Capture the cell that displays the provided text and extract its (x, y) central coordinate. 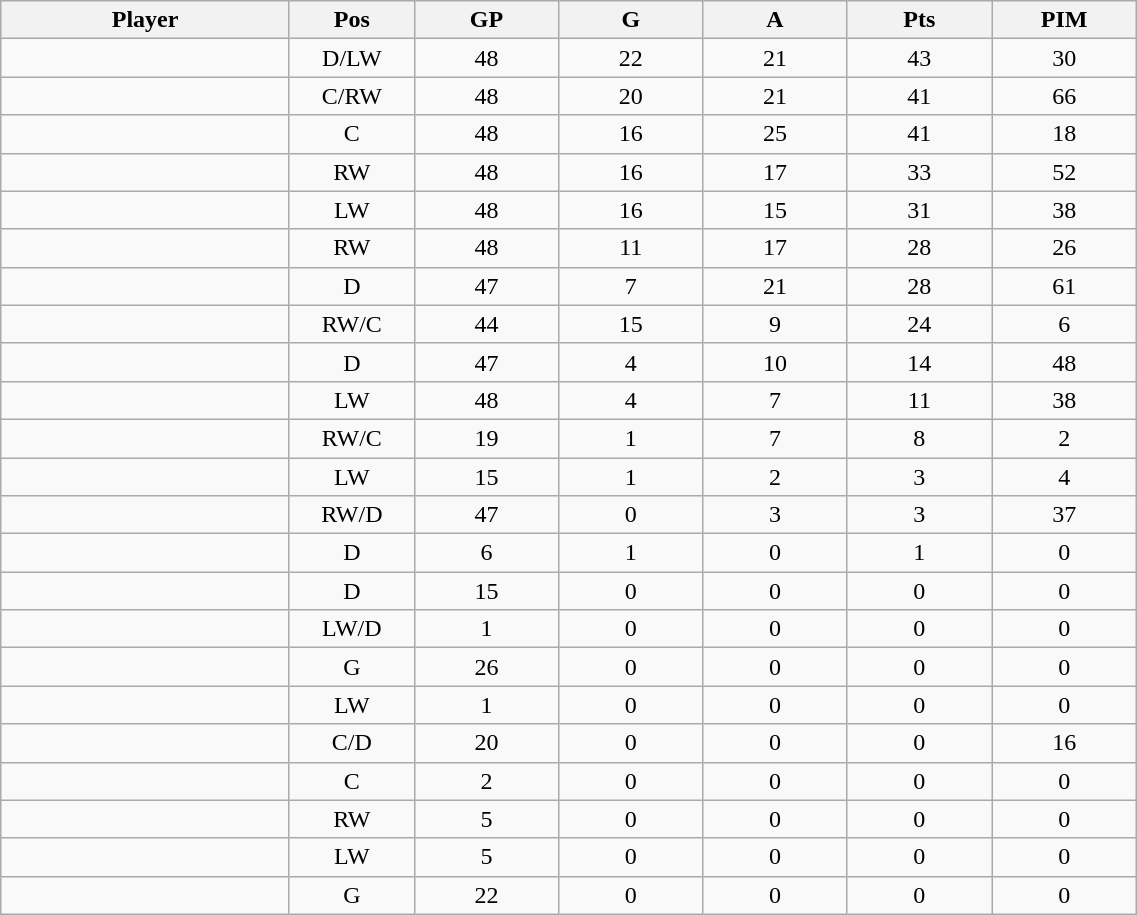
D/LW (352, 58)
PIM (1064, 20)
A (775, 20)
RW/D (352, 515)
43 (919, 58)
C/RW (352, 96)
8 (919, 438)
19 (486, 438)
Pos (352, 20)
9 (775, 324)
33 (919, 172)
25 (775, 134)
LW/D (352, 629)
14 (919, 362)
10 (775, 362)
52 (1064, 172)
31 (919, 210)
44 (486, 324)
GP (486, 20)
Player (146, 20)
37 (1064, 515)
61 (1064, 286)
24 (919, 324)
66 (1064, 96)
18 (1064, 134)
C/D (352, 743)
30 (1064, 58)
Pts (919, 20)
